Search for the cell housing the specified text and yield its (X, Y) center coordinate. 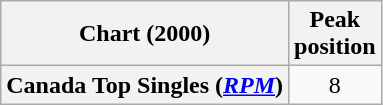
Chart (2000) (145, 34)
Canada Top Singles (RPM) (145, 85)
8 (335, 85)
Peakposition (335, 34)
